Identify which cell holds the provided text, then report its [x, y] central coordinate. 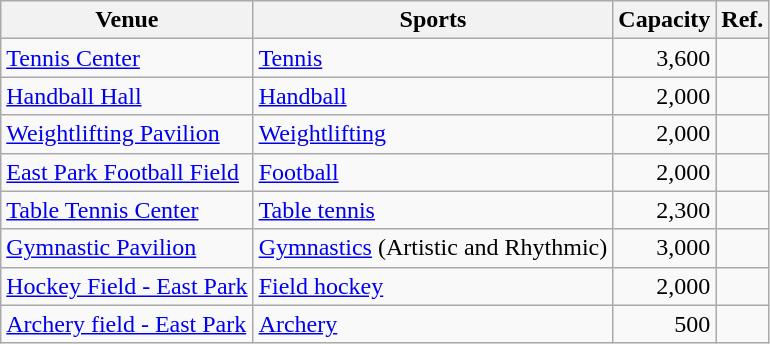
Tennis Center [127, 58]
Venue [127, 20]
Hockey Field - East Park [127, 286]
Field hockey [433, 286]
Table tennis [433, 210]
3,000 [664, 248]
Handball Hall [127, 96]
Ref. [742, 20]
Gymnastic Pavilion [127, 248]
2,300 [664, 210]
Table Tennis Center [127, 210]
Tennis [433, 58]
East Park Football Field [127, 172]
500 [664, 324]
Archery field - East Park [127, 324]
Football [433, 172]
3,600 [664, 58]
Weightlifting Pavilion [127, 134]
Sports [433, 20]
Handball [433, 96]
Archery [433, 324]
Gymnastics (Artistic and Rhythmic) [433, 248]
Capacity [664, 20]
Weightlifting [433, 134]
